Return the [x, y] coordinate for the center point of the cell that contains the specified text.  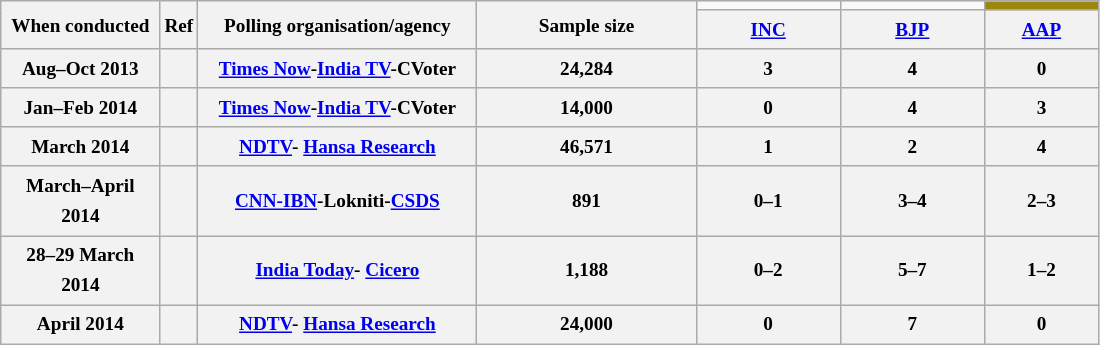
Ref [179, 25]
7 [912, 324]
Aug–Oct 2013 [80, 68]
April 2014 [80, 324]
CNN-IBN-Lokniti-CSDS [338, 200]
3–4 [912, 200]
46,571 [586, 146]
Sample size [586, 25]
891 [586, 200]
28–29 March 2014 [80, 270]
0–2 [768, 270]
14,000 [586, 108]
1–2 [1041, 270]
5–7 [912, 270]
When conducted [80, 25]
0–1 [768, 200]
Polling organisation/agency [338, 25]
2–3 [1041, 200]
AAP [1041, 30]
BJP [912, 30]
24,284 [586, 68]
24,000 [586, 324]
March–April 2014 [80, 200]
1,188 [586, 270]
INC [768, 30]
Jan–Feb 2014 [80, 108]
1 [768, 146]
March 2014 [80, 146]
India Today- Cicero [338, 270]
2 [912, 146]
